Identify which cell holds the provided text, then report its (X, Y) central coordinate. 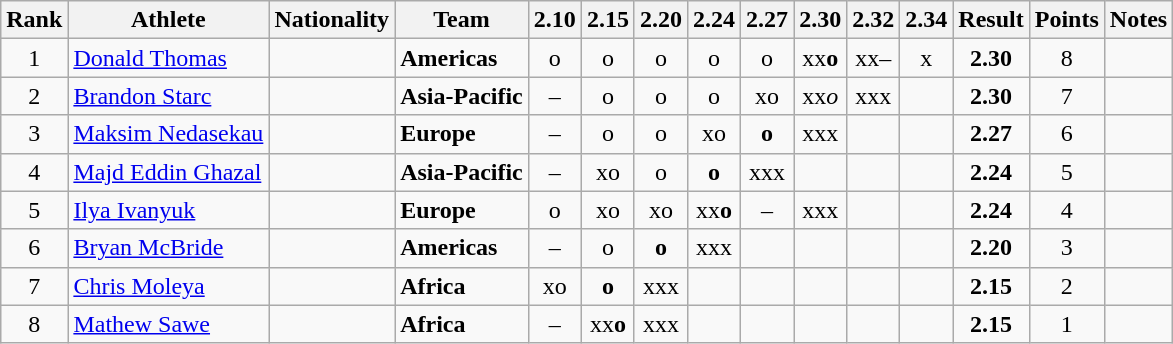
Brandon Starc (168, 96)
Rank (34, 20)
Mathew Sawe (168, 324)
Majd Eddin Ghazal (168, 172)
Team (462, 20)
Points (1066, 20)
Athlete (168, 20)
Nationality (332, 20)
Donald Thomas (168, 58)
2.32 (874, 20)
Result (991, 20)
Chris Moleya (168, 286)
Maksim Nedasekau (168, 134)
xx– (874, 58)
Ilya Ivanyuk (168, 210)
Notes (1138, 20)
2.34 (926, 20)
2.10 (554, 20)
x (926, 58)
Bryan McBride (168, 248)
